Capture the cell that displays the provided text and extract its [x, y] central coordinate. 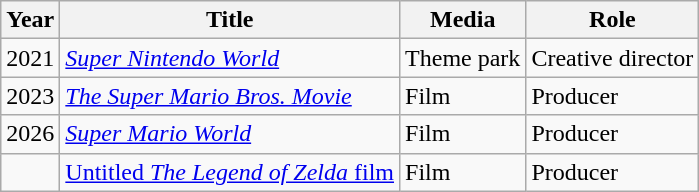
Year [30, 20]
Role [612, 20]
Untitled The Legend of Zelda film [230, 172]
Media [463, 20]
Creative director [612, 58]
The Super Mario Bros. Movie [230, 96]
Super Nintendo World [230, 58]
Theme park [463, 58]
2023 [30, 96]
Title [230, 20]
2021 [30, 58]
2026 [30, 134]
Super Mario World [230, 134]
